From the cell containing the given text, extract its center point as (X, Y) coordinate. 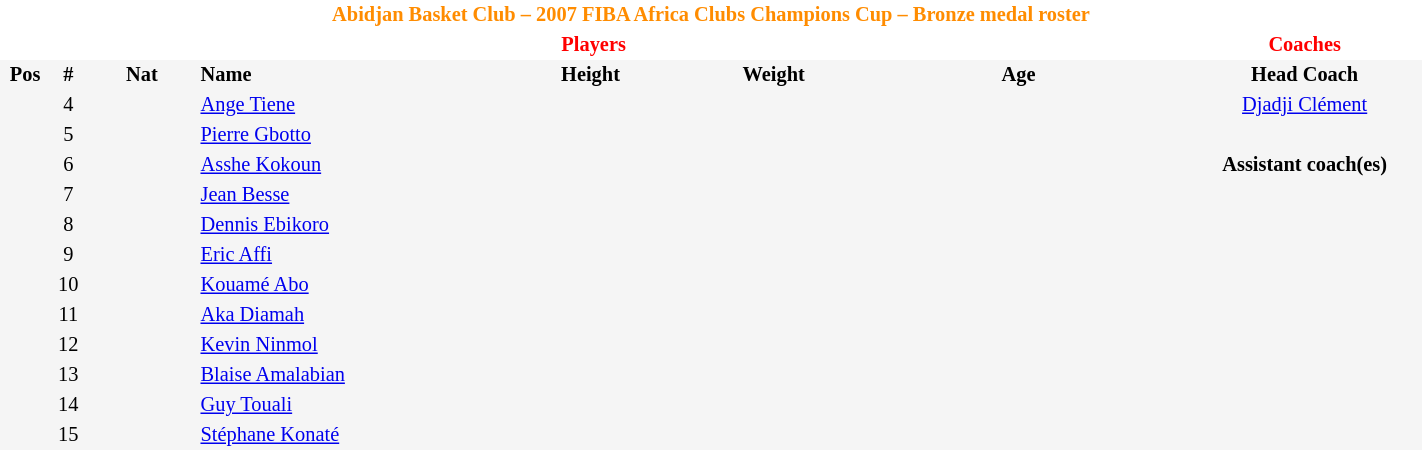
8 (68, 225)
14 (68, 405)
Dennis Ebikoro (340, 225)
6 (68, 165)
13 (68, 375)
11 (68, 315)
Eric Affi (340, 255)
Pierre Gbotto (340, 135)
# (68, 75)
5 (68, 135)
Coaches (1304, 45)
Aka Diamah (340, 315)
12 (68, 345)
Kouamé Abo (340, 285)
Jean Besse (340, 195)
Djadji Clément (1304, 105)
9 (68, 255)
Head Coach (1304, 75)
Players (594, 45)
Pos (25, 75)
4 (68, 105)
Ange Tiene (340, 105)
10 (68, 285)
7 (68, 195)
Assistant coach(es) (1304, 165)
Weight (774, 75)
15 (68, 435)
Name (340, 75)
Guy Touali (340, 405)
Asshe Kokoun (340, 165)
Nat (142, 75)
Age (1019, 75)
Abidjan Basket Club – 2007 FIBA Africa Clubs Champions Cup – Bronze medal roster (711, 15)
Height (591, 75)
Blaise Amalabian (340, 375)
Kevin Ninmol (340, 345)
Stéphane Konaté (340, 435)
